Locate the cell with the specified text and output its [x, y] center coordinate. 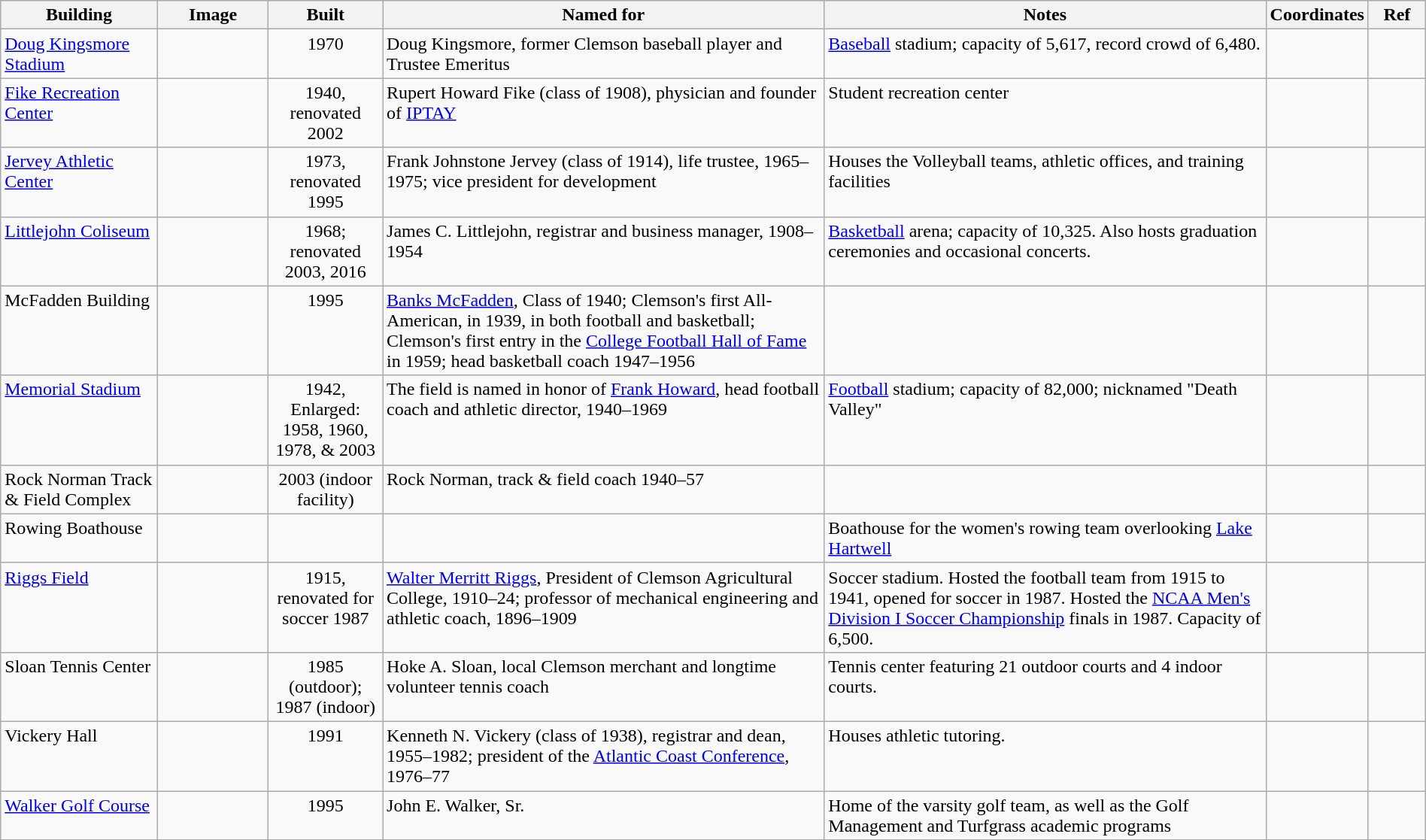
Building [79, 15]
1942, Enlarged: 1958, 1960, 1978, & 2003 [326, 420]
1915, renovated for soccer 1987 [326, 608]
Image [213, 15]
McFadden Building [79, 331]
Fike Recreation Center [79, 113]
Baseball stadium; capacity of 5,617, record crowd of 6,480. [1045, 54]
Kenneth N. Vickery (class of 1938), registrar and dean, 1955–1982; president of the Atlantic Coast Conference, 1976–77 [603, 756]
1991 [326, 756]
Rock Norman Track & Field Complex [79, 489]
Ref [1397, 15]
Tennis center featuring 21 outdoor courts and 4 indoor courts. [1045, 687]
Doug Kingsmore, former Clemson baseball player and Trustee Emeritus [603, 54]
2003 (indoor facility) [326, 489]
Doug Kingsmore Stadium [79, 54]
Walter Merritt Riggs, President of Clemson Agricultural College, 1910–24; professor of mechanical engineering and athletic coach, 1896–1909 [603, 608]
1940, renovated 2002 [326, 113]
Rock Norman, track & field coach 1940–57 [603, 489]
1968; renovated 2003, 2016 [326, 251]
Houses athletic tutoring. [1045, 756]
1985 (outdoor); 1987 (indoor) [326, 687]
Football stadium; capacity of 82,000; nicknamed "Death Valley" [1045, 420]
Walker Golf Course [79, 815]
Littlejohn Coliseum [79, 251]
Riggs Field [79, 608]
Basketball arena; capacity of 10,325. Also hosts graduation ceremonies and occasional concerts. [1045, 251]
Jervey Athletic Center [79, 182]
James C. Littlejohn, registrar and business manager, 1908–1954 [603, 251]
Rowing Boathouse [79, 538]
John E. Walker, Sr. [603, 815]
Frank Johnstone Jervey (class of 1914), life trustee, 1965–1975; vice president for development [603, 182]
Rupert Howard Fike (class of 1908), physician and founder of IPTAY [603, 113]
Home of the varsity golf team, as well as the Golf Management and Turfgrass academic programs [1045, 815]
Named for [603, 15]
Boathouse for the women's rowing team overlooking Lake Hartwell [1045, 538]
Vickery Hall [79, 756]
1973, renovated 1995 [326, 182]
1970 [326, 54]
The field is named in honor of Frank Howard, head football coach and athletic director, 1940–1969 [603, 420]
Notes [1045, 15]
Coordinates [1317, 15]
Hoke A. Sloan, local Clemson merchant and longtime volunteer tennis coach [603, 687]
Houses the Volleyball teams, athletic offices, and training facilities [1045, 182]
Sloan Tennis Center [79, 687]
Student recreation center [1045, 113]
Memorial Stadium [79, 420]
Built [326, 15]
